Find where the given text appears and provide that cell's center as (x, y) coordinate. 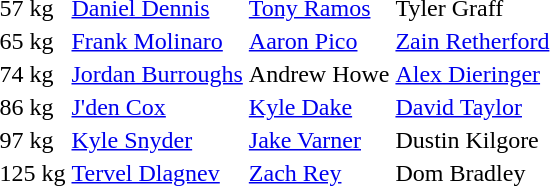
Frank Molinaro (157, 41)
Kyle Snyder (157, 140)
Jake Varner (319, 140)
J'den Cox (157, 107)
Andrew Howe (319, 74)
Aaron Pico (319, 41)
Jordan Burroughs (157, 74)
Kyle Dake (319, 107)
